Return [X, Y] of the center of cell containing provided text 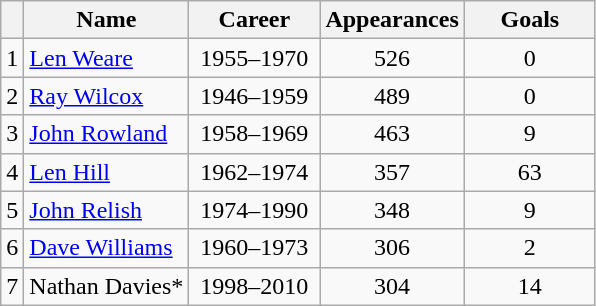
463 [392, 134]
John Rowland [106, 134]
Goals [530, 20]
4 [12, 172]
14 [530, 286]
1960–1973 [254, 248]
1958–1969 [254, 134]
7 [12, 286]
Appearances [392, 20]
Name [106, 20]
1974–1990 [254, 210]
5 [12, 210]
Career [254, 20]
63 [530, 172]
348 [392, 210]
304 [392, 286]
489 [392, 96]
Len Weare [106, 58]
1946–1959 [254, 96]
1955–1970 [254, 58]
526 [392, 58]
306 [392, 248]
357 [392, 172]
Dave Williams [106, 248]
1998–2010 [254, 286]
1 [12, 58]
Ray Wilcox [106, 96]
1962–1974 [254, 172]
Len Hill [106, 172]
6 [12, 248]
Nathan Davies* [106, 286]
John Relish [106, 210]
3 [12, 134]
